Determine the [X, Y] coordinate at the center of the cell enclosing the given text.  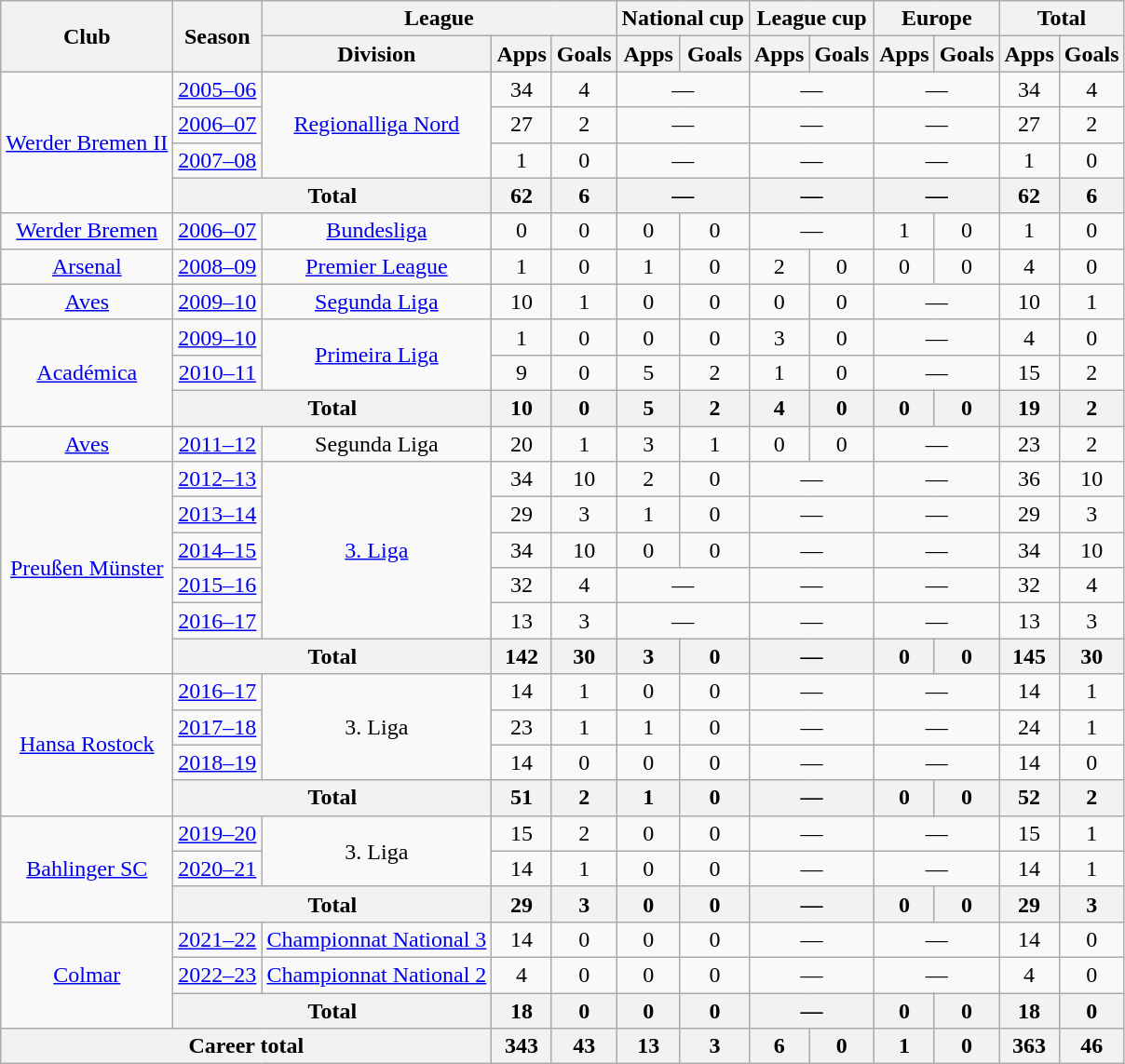
343 [522, 1046]
9 [522, 372]
Preußen Münster [88, 568]
Club [88, 36]
Championnat National 3 [376, 939]
36 [1029, 479]
Regionalliga Nord [376, 125]
19 [1029, 408]
2013–14 [218, 515]
43 [584, 1046]
Werder Bremen [88, 231]
2018–19 [218, 762]
Premier League [376, 266]
52 [1029, 798]
League [440, 19]
2019–20 [218, 833]
2015–16 [218, 586]
Bundesliga [376, 231]
2005–06 [218, 89]
2010–11 [218, 372]
2014–15 [218, 550]
24 [1029, 727]
Hansa Rostock [88, 745]
142 [522, 656]
363 [1029, 1046]
Season [218, 36]
Europe [937, 19]
2011–12 [218, 444]
National cup [683, 19]
2021–22 [218, 939]
Primeira Liga [376, 355]
2022–23 [218, 975]
Académica [88, 372]
Werder Bremen II [88, 142]
51 [522, 798]
Division [376, 54]
2007–08 [218, 160]
2012–13 [218, 479]
League cup [811, 19]
Bahlinger SC [88, 869]
Arsenal [88, 266]
145 [1029, 656]
Career total [246, 1046]
2008–09 [218, 266]
Championnat National 2 [376, 975]
Colmar [88, 975]
20 [522, 444]
2017–18 [218, 727]
46 [1091, 1046]
2020–21 [218, 869]
